Provide the [X, Y] coordinate of the cell's center where the given text is located.  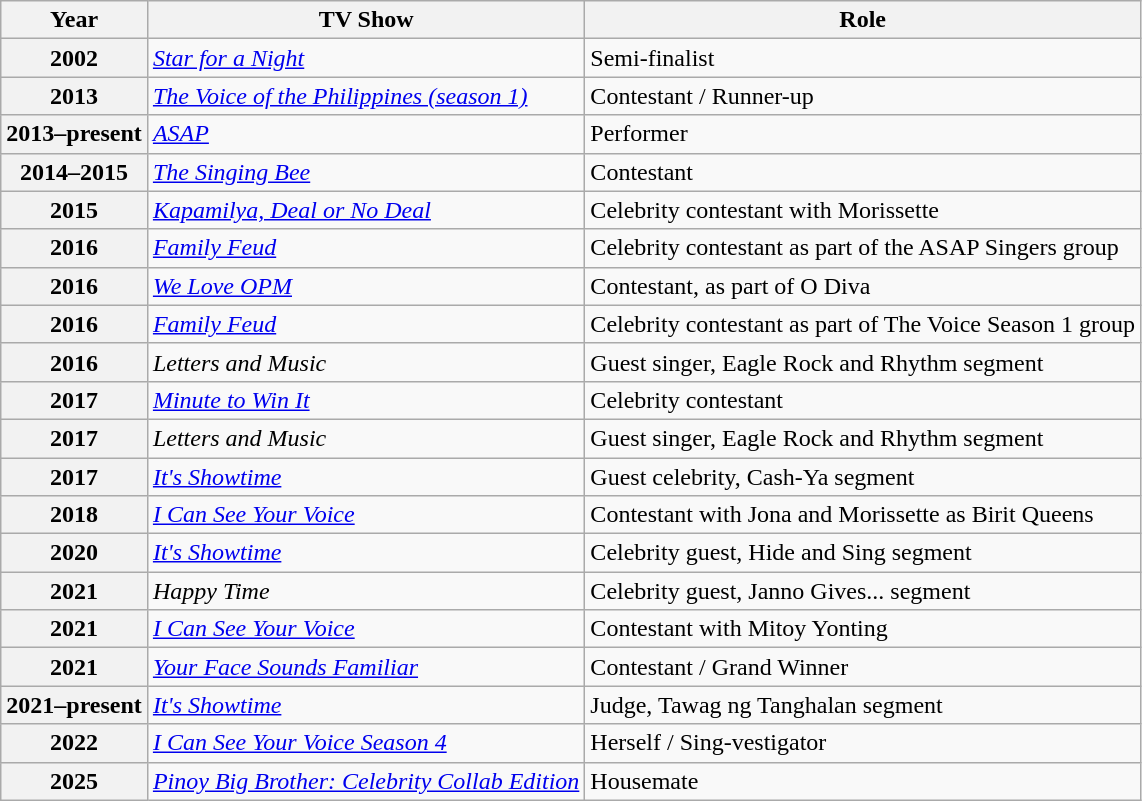
The Voice of the Philippines (season 1) [366, 96]
Pinoy Big Brother: Celebrity Collab Edition [366, 781]
Celebrity guest, Hide and Sing segment [863, 553]
Judge, Tawag ng Tanghalan segment [863, 705]
Year [74, 20]
2013–present [74, 134]
Contestant / Grand Winner [863, 667]
The Singing Bee [366, 172]
Contestant [863, 172]
Contestant with Mitoy Yonting [863, 629]
Celebrity contestant as part of The Voice Season 1 group [863, 324]
ASAP [366, 134]
Herself / Sing-vestigator [863, 743]
Celebrity guest, Janno Gives... segment [863, 591]
Celebrity contestant as part of the ASAP Singers group [863, 248]
Contestant, as part of O Diva [863, 286]
I Can See Your Voice Season 4 [366, 743]
2020 [74, 553]
2013 [74, 96]
2018 [74, 515]
Happy Time [366, 591]
TV Show [366, 20]
2025 [74, 781]
Minute to Win It [366, 400]
2022 [74, 743]
2015 [74, 210]
Housemate [863, 781]
2002 [74, 58]
Star for a Night [366, 58]
Celebrity contestant with Morissette [863, 210]
We Love OPM [366, 286]
Guest celebrity, Cash-Ya segment [863, 477]
2014–2015 [74, 172]
Kapamilya, Deal or No Deal [366, 210]
Celebrity contestant [863, 400]
Your Face Sounds Familiar [366, 667]
Semi-finalist [863, 58]
2021–present [74, 705]
Contestant with Jona and Morissette as Birit Queens [863, 515]
Contestant / Runner-up [863, 96]
Performer [863, 134]
Role [863, 20]
